Return [X, Y] of the center of cell containing provided text 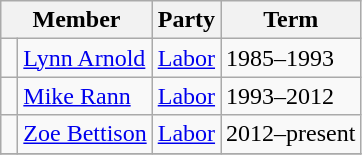
Party [186, 20]
2012–present [291, 134]
Term [291, 20]
Zoe Bettison [85, 134]
1985–1993 [291, 58]
Lynn Arnold [85, 58]
1993–2012 [291, 96]
Mike Rann [85, 96]
Member [76, 20]
